Pinpoint the cell where the given text exists, returning its (x, y) midpoint coordinate. 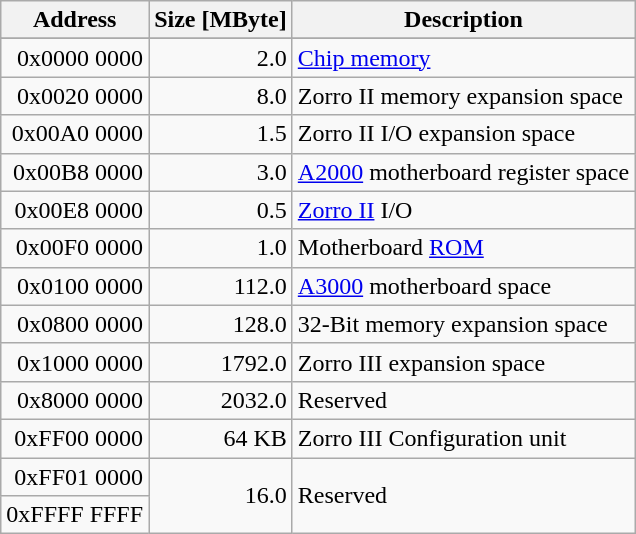
8.0 (221, 96)
2032.0 (221, 400)
Description (463, 20)
0x00F0 0000 (75, 248)
32-Bit memory expansion space (463, 324)
0x00A0 0000 (75, 134)
0x1000 0000 (75, 362)
Size [MByte] (221, 20)
0x00E8 0000 (75, 210)
0x00B8 0000 (75, 172)
Zorro III Configuration unit (463, 438)
A2000 motherboard register space (463, 172)
0x0100 0000 (75, 286)
Zorro II memory expansion space (463, 96)
0.5 (221, 210)
128.0 (221, 324)
Zorro III expansion space (463, 362)
0x0020 0000 (75, 96)
16.0 (221, 496)
1792.0 (221, 362)
0x8000 0000 (75, 400)
1.5 (221, 134)
Motherboard ROM (463, 248)
0xFF00 0000 (75, 438)
3.0 (221, 172)
0x0000 0000 (75, 58)
2.0 (221, 58)
Zorro II I/O (463, 210)
Address (75, 20)
0xFF01 0000 (75, 477)
Chip memory (463, 58)
A3000 motherboard space (463, 286)
64 KB (221, 438)
0xFFFF FFFF (75, 515)
Zorro II I/O expansion space (463, 134)
112.0 (221, 286)
1.0 (221, 248)
0x0800 0000 (75, 324)
